Pinpoint the cell where the given text exists, returning its [x, y] midpoint coordinate. 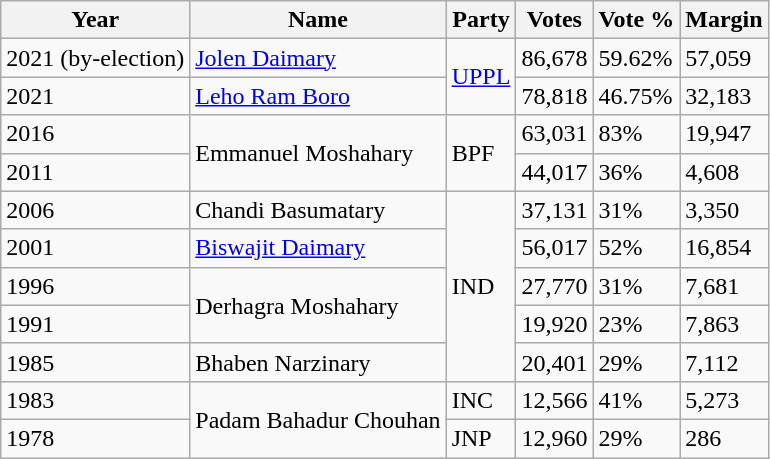
JNP [481, 438]
UPPL [481, 77]
41% [636, 400]
3,350 [724, 210]
Vote % [636, 20]
Bhaben Narzinary [318, 362]
Year [96, 20]
2006 [96, 210]
Emmanuel Moshahary [318, 153]
Name [318, 20]
12,960 [554, 438]
27,770 [554, 286]
12,566 [554, 400]
BPF [481, 153]
Padam Bahadur Chouhan [318, 419]
5,273 [724, 400]
Margin [724, 20]
86,678 [554, 58]
83% [636, 134]
1978 [96, 438]
Derhagra Moshahary [318, 305]
52% [636, 248]
57,059 [724, 58]
56,017 [554, 248]
7,112 [724, 362]
63,031 [554, 134]
Jolen Daimary [318, 58]
19,947 [724, 134]
2016 [96, 134]
32,183 [724, 96]
Leho Ram Boro [318, 96]
2021 [96, 96]
Party [481, 20]
1991 [96, 324]
44,017 [554, 172]
23% [636, 324]
2011 [96, 172]
36% [636, 172]
19,920 [554, 324]
16,854 [724, 248]
Chandi Basumatary [318, 210]
4,608 [724, 172]
1983 [96, 400]
59.62% [636, 58]
INC [481, 400]
1985 [96, 362]
7,863 [724, 324]
IND [481, 286]
Votes [554, 20]
2001 [96, 248]
7,681 [724, 286]
37,131 [554, 210]
46.75% [636, 96]
20,401 [554, 362]
1996 [96, 286]
2021 (by-election) [96, 58]
Biswajit Daimary [318, 248]
78,818 [554, 96]
286 [724, 438]
